Return the (X, Y) coordinate for the center point of the cell that contains the specified text.  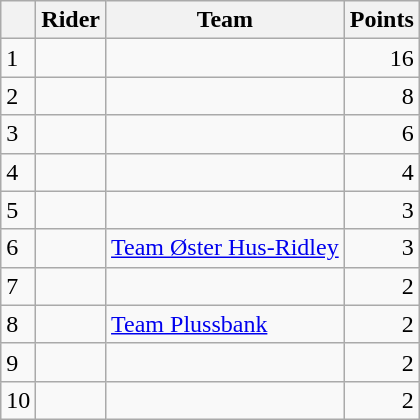
5 (18, 210)
Team (226, 20)
1 (18, 58)
Team Plussbank (226, 324)
Points (382, 20)
16 (382, 58)
10 (18, 400)
9 (18, 362)
Team Øster Hus-Ridley (226, 248)
7 (18, 286)
Rider (71, 20)
